Output the (x, y) coordinate of the center of the cell containing the given text.  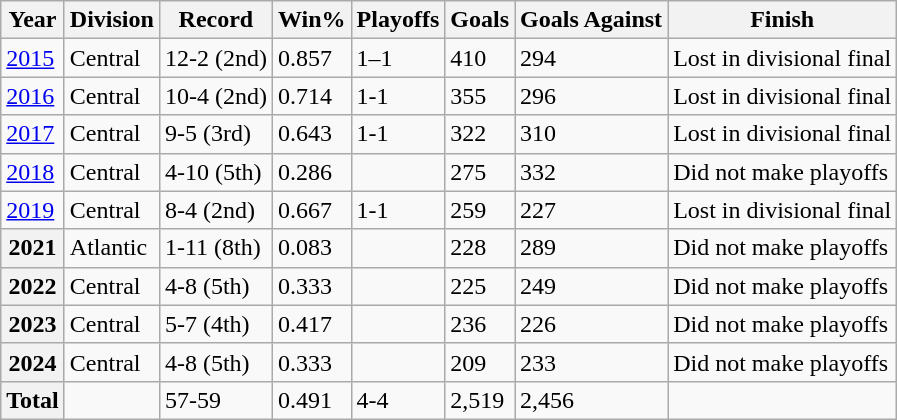
0.857 (312, 58)
2021 (33, 248)
Total (33, 400)
9-5 (3rd) (216, 134)
259 (480, 210)
226 (592, 324)
Division (112, 20)
Atlantic (112, 248)
Year (33, 20)
227 (592, 210)
2018 (33, 172)
Win% (312, 20)
5-7 (4th) (216, 324)
2023 (33, 324)
233 (592, 362)
310 (592, 134)
12-2 (2nd) (216, 58)
2024 (33, 362)
1–1 (398, 58)
294 (592, 58)
275 (480, 172)
296 (592, 96)
4-4 (398, 400)
228 (480, 248)
1-11 (8th) (216, 248)
322 (480, 134)
355 (480, 96)
2017 (33, 134)
2015 (33, 58)
0.643 (312, 134)
209 (480, 362)
Record (216, 20)
0.491 (312, 400)
2,519 (480, 400)
410 (480, 58)
2016 (33, 96)
2,456 (592, 400)
0.667 (312, 210)
Goals (480, 20)
225 (480, 286)
Playoffs (398, 20)
2019 (33, 210)
57-59 (216, 400)
0.714 (312, 96)
249 (592, 286)
289 (592, 248)
332 (592, 172)
0.286 (312, 172)
0.417 (312, 324)
236 (480, 324)
Goals Against (592, 20)
2022 (33, 286)
Finish (782, 20)
0.083 (312, 248)
10-4 (2nd) (216, 96)
8-4 (2nd) (216, 210)
4-10 (5th) (216, 172)
